Return (X, Y) of the center of cell containing provided text 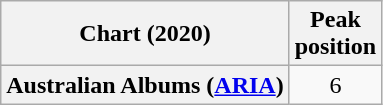
Chart (2020) (145, 34)
Peakposition (335, 34)
Australian Albums (ARIA) (145, 85)
6 (335, 85)
